Output the [x, y] coordinate of the center of the cell containing the given text.  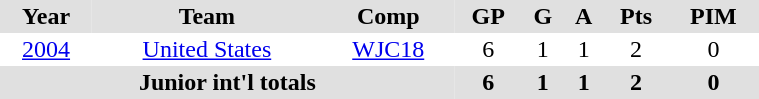
Comp [388, 16]
GP [488, 16]
A [584, 16]
WJC18 [388, 50]
Team [207, 16]
Year [46, 16]
Pts [636, 16]
PIM [713, 16]
United States [207, 50]
2004 [46, 50]
Junior int'l totals [228, 82]
G [543, 16]
